Return (x, y) of the center of cell containing provided text 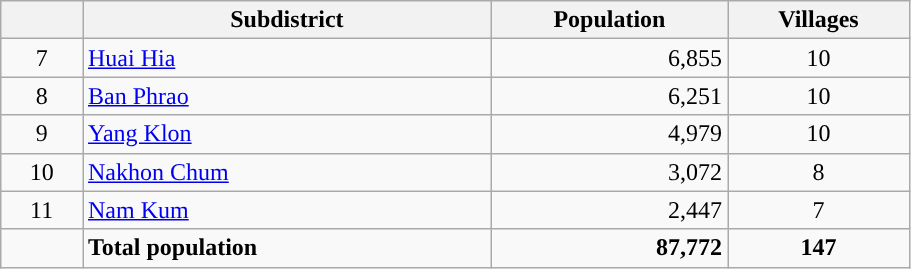
Yang Klon (286, 134)
6,855 (609, 58)
Huai Hia (286, 58)
Total population (286, 248)
Population (609, 20)
Subdistrict (286, 20)
87,772 (609, 248)
9 (42, 134)
147 (819, 248)
Nakhon Chum (286, 172)
3,072 (609, 172)
11 (42, 210)
Villages (819, 20)
6,251 (609, 96)
Ban Phrao (286, 96)
2,447 (609, 210)
4,979 (609, 134)
Nam Kum (286, 210)
